Capture the cell that displays the provided text and extract its (x, y) central coordinate. 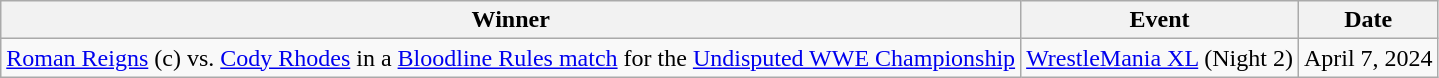
Event (1160, 20)
WrestleMania XL (Night 2) (1160, 58)
Date (1368, 20)
April 7, 2024 (1368, 58)
Winner (511, 20)
Roman Reigns (c) vs. Cody Rhodes in a Bloodline Rules match for the Undisputed WWE Championship (511, 58)
